Determine the [x, y] coordinate at the center of the cell enclosing the given text.  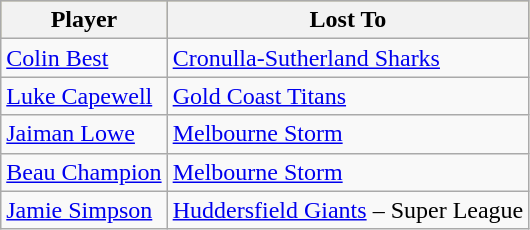
Lost To [348, 20]
Cronulla-Sutherland Sharks [348, 58]
Beau Champion [84, 172]
Gold Coast Titans [348, 96]
Jamie Simpson [84, 210]
Luke Capewell [84, 96]
Colin Best [84, 58]
Huddersfield Giants – Super League [348, 210]
Jaiman Lowe [84, 134]
Player [84, 20]
